From the cell containing the given text, extract its center point as (X, Y) coordinate. 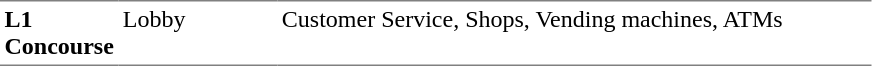
Lobby (198, 33)
L1Concourse (59, 33)
Customer Service, Shops, Vending machines, ATMs (574, 33)
